Capture the cell that displays the provided text and extract its (X, Y) central coordinate. 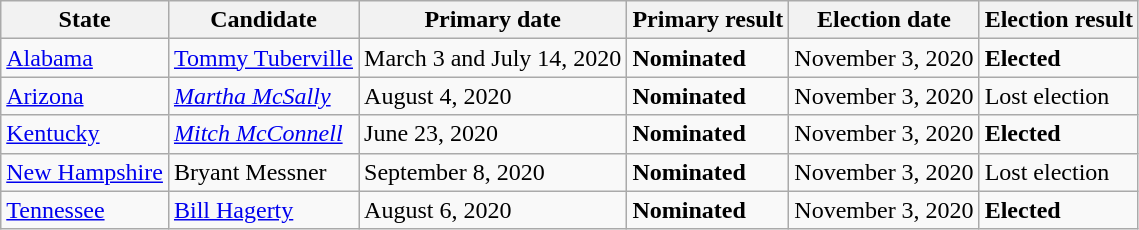
Tennessee (85, 210)
June 23, 2020 (493, 134)
August 4, 2020 (493, 96)
Kentucky (85, 134)
Alabama (85, 58)
Martha McSally (263, 96)
Tommy Tuberville (263, 58)
September 8, 2020 (493, 172)
Arizona (85, 96)
Mitch McConnell (263, 134)
August 6, 2020 (493, 210)
March 3 and July 14, 2020 (493, 58)
Election date (884, 20)
Bryant Messner (263, 172)
Primary result (708, 20)
State (85, 20)
New Hampshire (85, 172)
Election result (1058, 20)
Primary date (493, 20)
Candidate (263, 20)
Bill Hagerty (263, 210)
